For the text-containing cell, return its midpoint in [x, y] coordinate format. 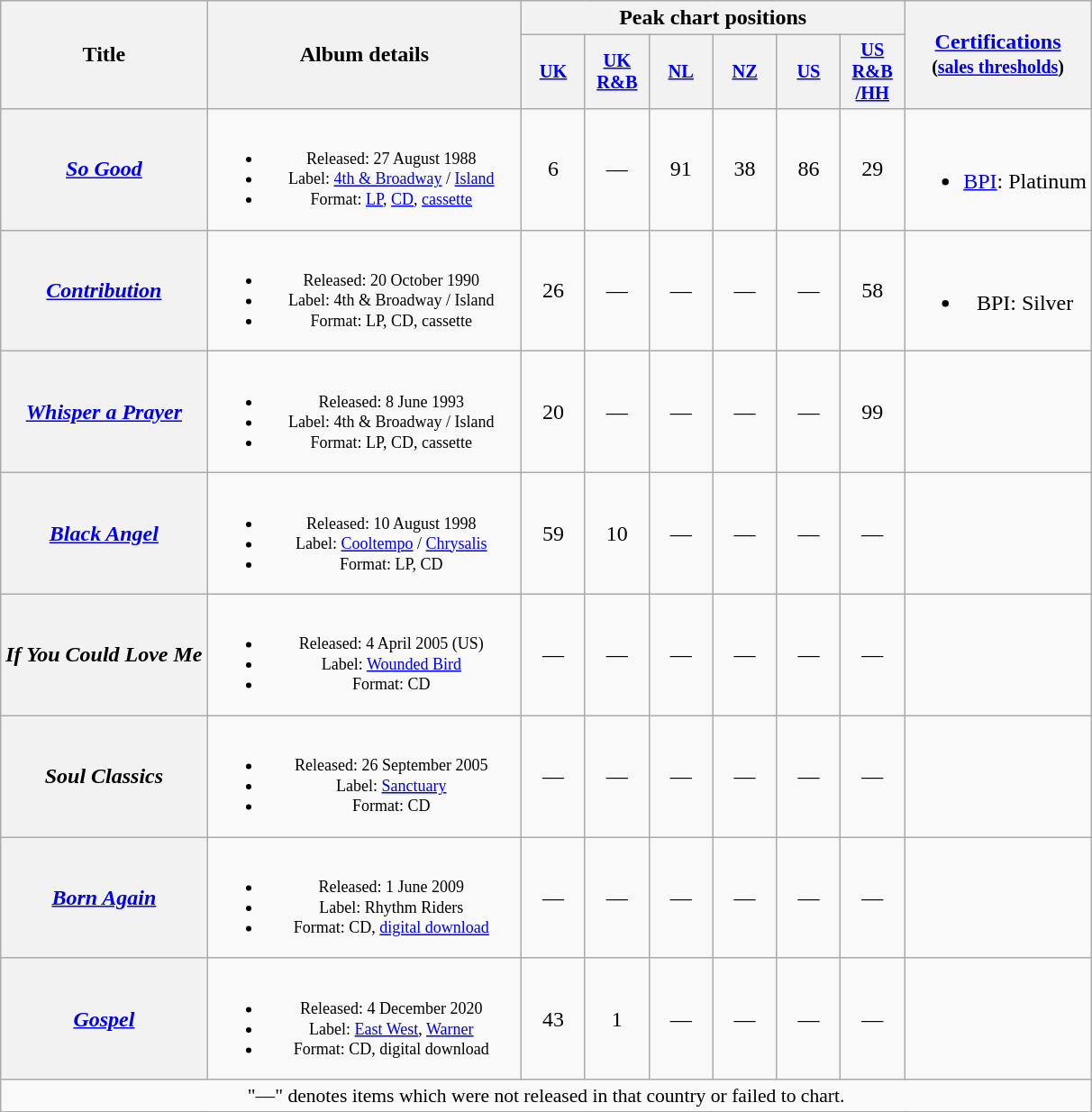
Released: 1 June 2009Label: Rhythm RidersFormat: CD, digital download [364, 898]
Released: 26 September 2005Label: SanctuaryFormat: CD [364, 777]
UK [553, 72]
BPI: Platinum [998, 169]
Released: 8 June 1993Label: 4th & Broadway / IslandFormat: LP, CD, cassette [364, 413]
If You Could Love Me [105, 654]
Album details [364, 55]
38 [744, 169]
6 [553, 169]
29 [872, 169]
Released: 10 August 1998Label: Cooltempo / ChrysalisFormat: LP, CD [364, 533]
"—" denotes items which were not released in that country or failed to chart. [546, 1096]
Title [105, 55]
NL [681, 72]
Released: 4 December 2020Label: East West, WarnerFormat: CD, digital download [364, 1018]
BPI: Silver [998, 290]
UKR&B [616, 72]
US [809, 72]
91 [681, 169]
Released: 27 August 1988Label: 4th & Broadway / IslandFormat: LP, CD, cassette [364, 169]
99 [872, 413]
26 [553, 290]
86 [809, 169]
USR&B/HH [872, 72]
1 [616, 1018]
43 [553, 1018]
Gospel [105, 1018]
Released: 20 October 1990Label: 4th & Broadway / IslandFormat: LP, CD, cassette [364, 290]
Black Angel [105, 533]
NZ [744, 72]
Contribution [105, 290]
Soul Classics [105, 777]
Born Again [105, 898]
Released: 4 April 2005 (US)Label: Wounded BirdFormat: CD [364, 654]
58 [872, 290]
59 [553, 533]
20 [553, 413]
Whisper a Prayer [105, 413]
10 [616, 533]
Certifications(sales thresholds) [998, 55]
So Good [105, 169]
Peak chart positions [714, 18]
